Identify which cell holds the provided text, then report its [X, Y] central coordinate. 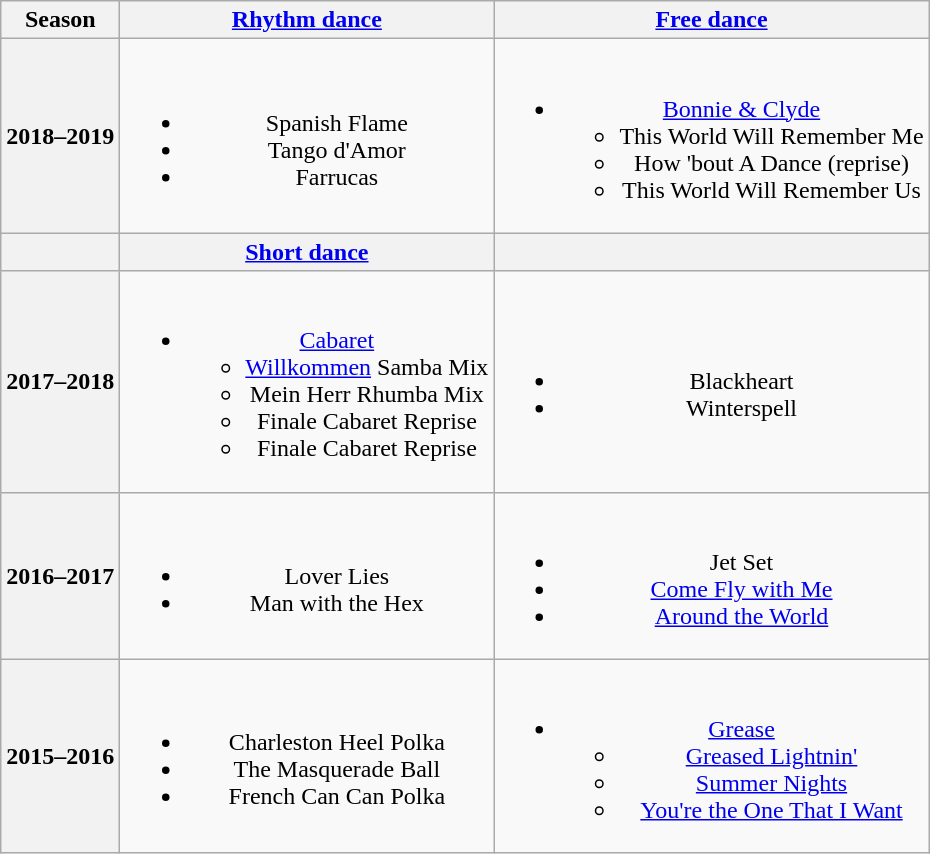
2017–2018 [60, 382]
2015–2016 [60, 756]
Blackheart Winterspell [712, 382]
Charleston Heel Polka The Masquerade Ball French Can Can Polka [307, 756]
Free dance [712, 20]
Cabaret Willkommen Samba Mix Mein Herr Rhumba Mix Finale Cabaret Reprise Finale Cabaret Reprise [307, 382]
Season [60, 20]
Spanish Flame Tango d'Amor Farrucas [307, 136]
Short dance [307, 252]
Rhythm dance [307, 20]
Lover Lies Man with the Hex [307, 576]
Jet Set Come Fly with Me Around the World [712, 576]
2018–2019 [60, 136]
2016–2017 [60, 576]
GreaseGreased Lightnin'Summer NightsYou're the One That I Want [712, 756]
Bonnie & Clyde This World Will Remember MeHow 'bout A Dance (reprise)This World Will Remember Us [712, 136]
